Determine the (x, y) coordinate at the center of the cell enclosing the given text.  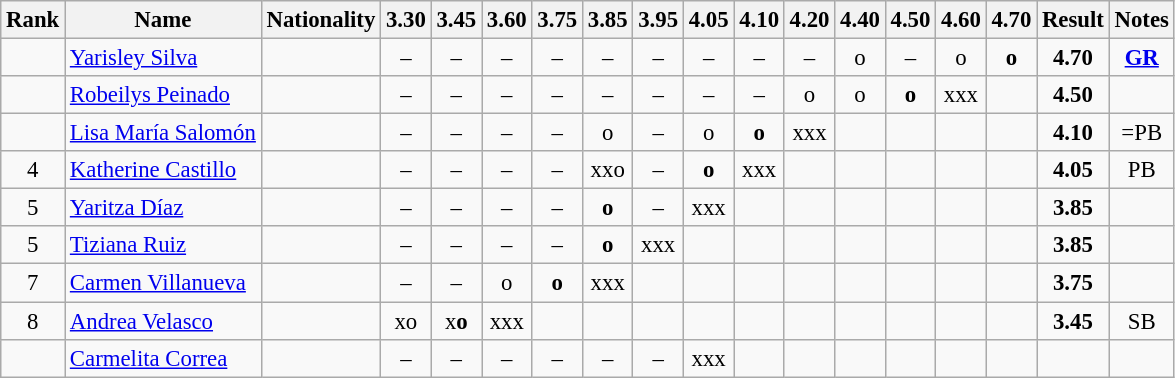
Andrea Velasco (164, 321)
4.20 (809, 20)
Carmelita Correa (164, 358)
3.30 (406, 20)
xxo (607, 170)
=PB (1142, 133)
PB (1142, 170)
Notes (1142, 20)
Yaritza Díaz (164, 208)
Yarisley Silva (164, 58)
SB (1142, 321)
4.40 (860, 20)
Lisa María Salomón (164, 133)
3.95 (658, 20)
4.60 (961, 20)
Rank (33, 20)
Nationality (320, 20)
Carmen Villanueva (164, 283)
Tiziana Ruiz (164, 245)
Katherine Castillo (164, 170)
Robeilys Peinado (164, 95)
8 (33, 321)
3.60 (507, 20)
Result (1074, 20)
7 (33, 283)
Name (164, 20)
4 (33, 170)
GR (1142, 58)
